Extract the (X, Y) coordinate from the center of the cell holding the provided text.  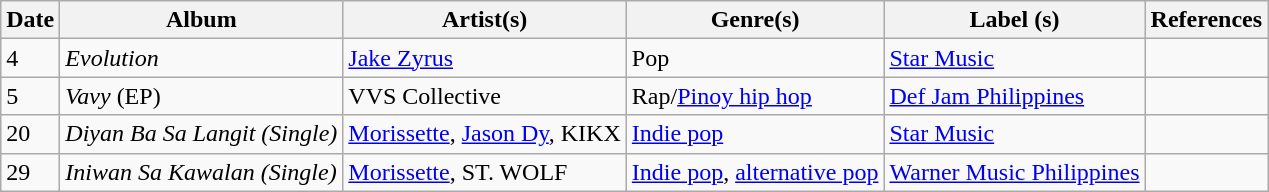
Rap/Pinoy hip hop (755, 96)
Pop (755, 58)
Diyan Ba Sa Langit (Single) (202, 134)
20 (30, 134)
Morissette, ST. WOLF (485, 172)
Label (s) (1014, 20)
5 (30, 96)
Iniwan Sa Kawalan (Single) (202, 172)
4 (30, 58)
Indie pop (755, 134)
Evolution (202, 58)
Vavy (EP) (202, 96)
Def Jam Philippines (1014, 96)
Date (30, 20)
References (1206, 20)
Indie pop, alternative pop (755, 172)
29 (30, 172)
Morissette, Jason Dy, KIKX (485, 134)
Album (202, 20)
Jake Zyrus (485, 58)
Artist(s) (485, 20)
Warner Music Philippines (1014, 172)
VVS Collective (485, 96)
Genre(s) (755, 20)
